Identify which cell holds the provided text, then report its [X, Y] central coordinate. 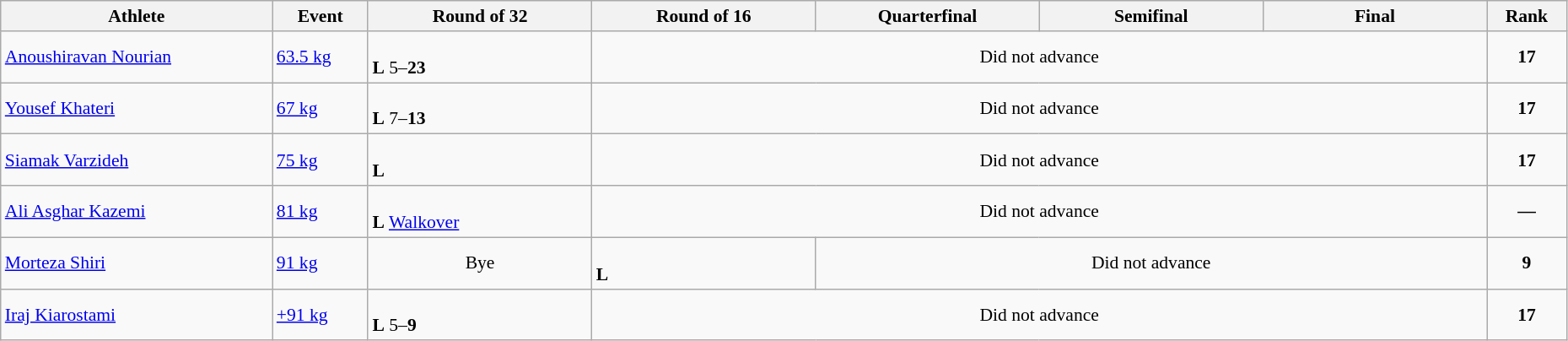
Quarterfinal [928, 16]
+91 kg [321, 314]
Round of 16 [703, 16]
Event [321, 16]
75 kg [321, 160]
L Walkover [479, 211]
L 5–23 [479, 57]
Bye [479, 263]
Siamak Varzideh [137, 160]
9 [1527, 263]
— [1527, 211]
Rank [1527, 16]
81 kg [321, 211]
91 kg [321, 263]
Ali Asghar Kazemi [137, 211]
Semifinal [1150, 16]
Iraj Kiarostami [137, 314]
Anoushiravan Nourian [137, 57]
Athlete [137, 16]
67 kg [321, 108]
Final [1375, 16]
63.5 kg [321, 57]
Morteza Shiri [137, 263]
Yousef Khateri [137, 108]
L 7–13 [479, 108]
L 5–9 [479, 314]
Round of 32 [479, 16]
